Provide the [X, Y] coordinate of the cell's center where the given text is located.  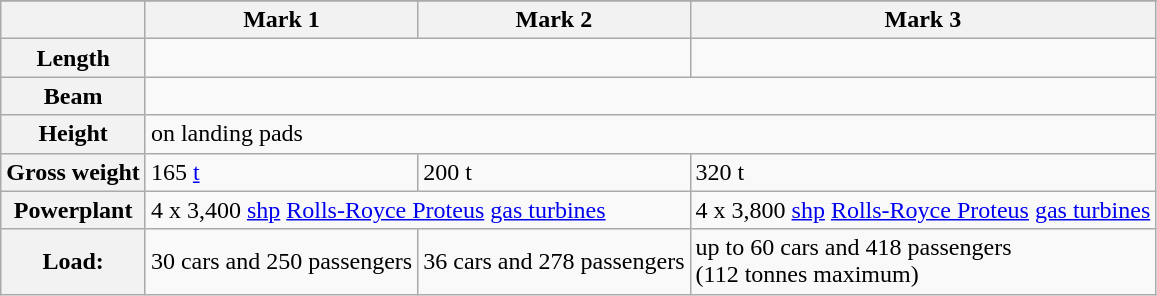
200 t [554, 172]
Height [74, 134]
Load: [74, 262]
Length [74, 58]
320 t [923, 172]
30 cars and 250 passengers [281, 262]
Powerplant [74, 210]
Beam [74, 96]
Gross weight [74, 172]
4 x 3,400 shp Rolls-Royce Proteus gas turbines [418, 210]
165 t [281, 172]
up to 60 cars and 418 passengers (112 tonnes maximum) [923, 262]
Mark 2 [554, 20]
on landing pads [650, 134]
36 cars and 278 passengers [554, 262]
4 x 3,800 shp Rolls-Royce Proteus gas turbines [923, 210]
Mark 3 [923, 20]
Mark 1 [281, 20]
